Detect which cell encompasses the target text, then output its [x, y] center coordinate. 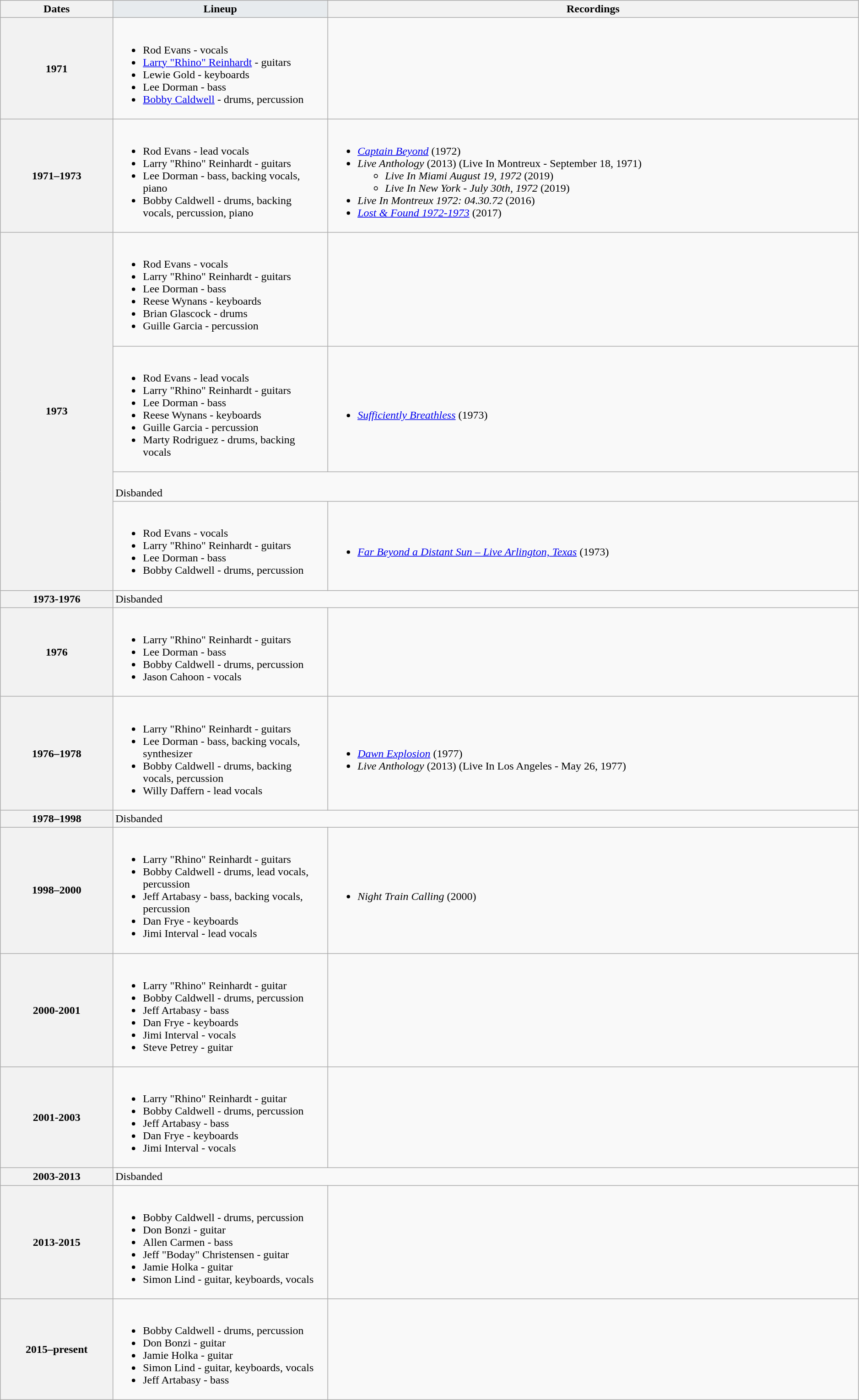
2001-2003 [57, 1117]
Far Beyond a Distant Sun – Live Arlington, Texas (1973) [593, 546]
Larry "Rhino" Reinhardt - guitarBobby Caldwell - drums, percussionJeff Artabasy - bassDan Frye - keyboardsJimi Interval - vocalsSteve Petrey - guitar [221, 1010]
Rod Evans - vocalsLarry "Rhino" Reinhardt - guitarsLee Dorman - bassBobby Caldwell - drums, percussion [221, 546]
1976–1978 [57, 753]
Bobby Caldwell - drums, percussionDon Bonzi - guitarJamie Holka - guitarSimon Lind - guitar, keyboards, vocalsJeff Artabasy - bass [221, 1350]
1971 [57, 69]
1971–1973 [57, 176]
2000-2001 [57, 1010]
1978–1998 [57, 818]
Dawn Explosion (1977)Live Anthology (2013) (Live In Los Angeles - May 26, 1977) [593, 753]
Sufficiently Breathless (1973) [593, 409]
1976 [57, 652]
Dates [57, 9]
Night Train Calling (2000) [593, 890]
2015–present [57, 1350]
Recordings [593, 9]
Larry "Rhino" Reinhardt - guitarBobby Caldwell - drums, percussionJeff Artabasy - bassDan Frye - keyboardsJimi Interval - vocals [221, 1117]
2013-2015 [57, 1242]
Rod Evans - vocalsLarry "Rhino" Reinhardt - guitarsLee Dorman - bassReese Wynans - keyboardsBrian Glascock - drumsGuille Garcia - percussion [221, 289]
Larry "Rhino" Reinhardt - guitarsLee Dorman - bassBobby Caldwell - drums, percussionJason Cahoon - vocals [221, 652]
1973 [57, 411]
1998–2000 [57, 890]
1973-1976 [57, 599]
Rod Evans - vocalsLarry "Rhino" Reinhardt - guitarsLewie Gold - keyboardsLee Dorman - bassBobby Caldwell - drums, percussion [221, 69]
Lineup [221, 9]
2003-2013 [57, 1177]
